Return (X, Y) of the center of cell containing provided text 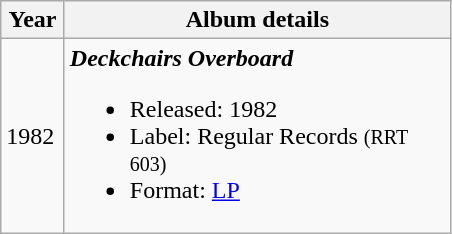
Year (33, 20)
Deckchairs OverboardReleased: 1982Label: Regular Records (RRT 603)Format: LP (257, 136)
1982 (33, 136)
Album details (257, 20)
